Detect which cell encompasses the target text, then output its (x, y) center coordinate. 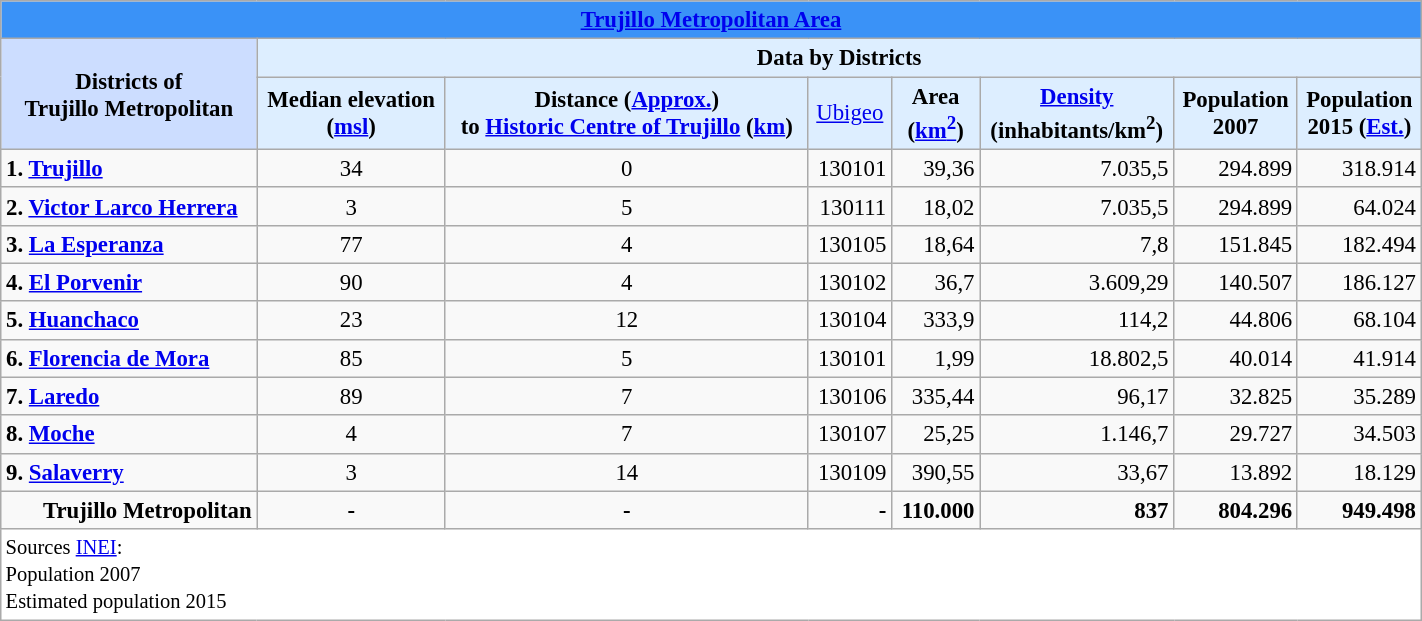
114,2 (1077, 321)
41.914 (1359, 358)
35.289 (1359, 396)
90 (352, 283)
Population2015 (Est.) (1359, 114)
Median elevation (msl) (352, 114)
7. Laredo (129, 396)
5. Huanchaco (129, 321)
77 (352, 245)
130111 (850, 207)
89 (352, 396)
335,44 (936, 396)
14 (626, 472)
804.296 (1236, 510)
64.024 (1359, 207)
837 (1077, 510)
40.014 (1236, 358)
151.845 (1236, 245)
130104 (850, 321)
23 (352, 321)
186.127 (1359, 283)
Density(inhabitants/km2) (1077, 114)
18,64 (936, 245)
130105 (850, 245)
2. Victor Larco Herrera (129, 207)
130107 (850, 434)
0 (626, 169)
7,8 (1077, 245)
18.802,5 (1077, 358)
3. La Esperanza (129, 245)
6. Florencia de Mora (129, 358)
1.146,7 (1077, 434)
33,67 (1077, 472)
96,17 (1077, 396)
25,25 (936, 434)
36,7 (936, 283)
12 (626, 321)
130106 (850, 396)
Districts ofTrujillo Metropolitan (129, 94)
Sources INEI:Population 2007Estimated population 2015 (711, 575)
Population2007 (1236, 114)
130102 (850, 283)
3.609,29 (1077, 283)
333,9 (936, 321)
182.494 (1359, 245)
1,99 (936, 358)
34 (352, 169)
32.825 (1236, 396)
18.129 (1359, 472)
Trujillo Metropolitan Area (711, 20)
8. Moche (129, 434)
29.727 (1236, 434)
9. Salaverry (129, 472)
390,55 (936, 472)
110.000 (936, 510)
39,36 (936, 169)
44.806 (1236, 321)
Ubigeo (850, 114)
Trujillo Metropolitan (129, 510)
18,02 (936, 207)
949.498 (1359, 510)
85 (352, 358)
Distance (Approx.)to Historic Centre of Trujillo (km) (626, 114)
Area(km2) (936, 114)
13.892 (1236, 472)
140.507 (1236, 283)
34.503 (1359, 434)
4. El Porvenir (129, 283)
Data by Districts (839, 58)
1. Trujillo (129, 169)
68.104 (1359, 321)
130109 (850, 472)
318.914 (1359, 169)
